Capture the cell that displays the provided text and extract its [x, y] central coordinate. 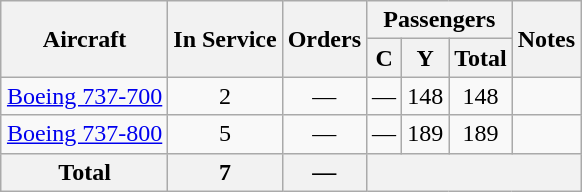
Boeing 737-700 [84, 96]
7 [225, 172]
Y [426, 58]
2 [225, 96]
Notes [546, 39]
Aircraft [84, 39]
Boeing 737-800 [84, 134]
5 [225, 134]
In Service [225, 39]
Orders [324, 39]
Passengers [440, 20]
C [384, 58]
